Search for the cell housing the specified text and yield its [x, y] center coordinate. 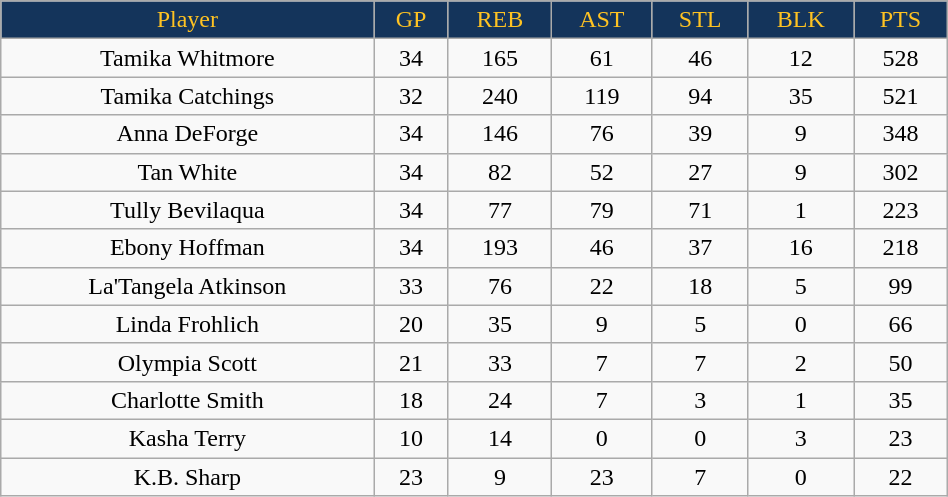
302 [901, 172]
77 [500, 210]
223 [901, 210]
218 [901, 248]
STL [700, 20]
2 [800, 362]
52 [602, 172]
Tamika Whitmore [188, 58]
99 [901, 286]
94 [700, 96]
61 [602, 58]
Linda Frohlich [188, 324]
GP [412, 20]
24 [500, 400]
K.B. Sharp [188, 477]
79 [602, 210]
Anna DeForge [188, 134]
66 [901, 324]
Olympia Scott [188, 362]
82 [500, 172]
20 [412, 324]
240 [500, 96]
Player [188, 20]
14 [500, 438]
16 [800, 248]
AST [602, 20]
165 [500, 58]
Tamika Catchings [188, 96]
Tully Bevilaqua [188, 210]
21 [412, 362]
27 [700, 172]
193 [500, 248]
37 [700, 248]
32 [412, 96]
71 [700, 210]
Ebony Hoffman [188, 248]
Charlotte Smith [188, 400]
521 [901, 96]
12 [800, 58]
Tan White [188, 172]
PTS [901, 20]
Kasha Terry [188, 438]
10 [412, 438]
REB [500, 20]
39 [700, 134]
348 [901, 134]
50 [901, 362]
528 [901, 58]
146 [500, 134]
119 [602, 96]
La'Tangela Atkinson [188, 286]
BLK [800, 20]
